Capture the cell that displays the provided text and extract its [X, Y] central coordinate. 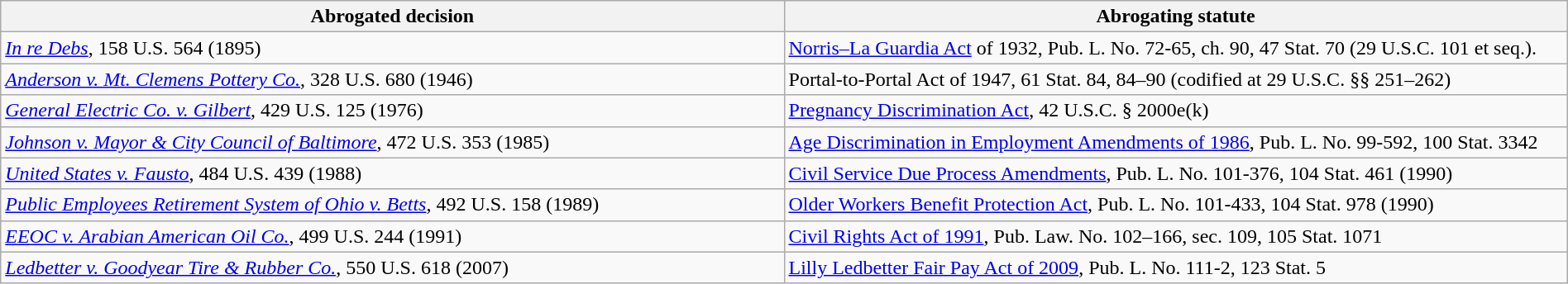
Lilly Ledbetter Fair Pay Act of 2009, Pub. L. No. 111-2, 123 Stat. 5 [1176, 267]
In re Debs, 158 U.S. 564 (1895) [392, 48]
Abrogating statute [1176, 17]
Ledbetter v. Goodyear Tire & Rubber Co., 550 U.S. 618 (2007) [392, 267]
Pregnancy Discrimination Act, 42 U.S.C. § 2000e(k) [1176, 111]
Civil Service Due Process Amendments, Pub. L. No. 101-376, 104 Stat. 461 (1990) [1176, 173]
Norris–La Guardia Act of 1932, Pub. L. No. 72-65, ch. 90, 47 Stat. 70 (29 U.S.C. 101 et seq.). [1176, 48]
Abrogated decision [392, 17]
General Electric Co. v. Gilbert, 429 U.S. 125 (1976) [392, 111]
Public Employees Retirement System of Ohio v. Betts, 492 U.S. 158 (1989) [392, 205]
Anderson v. Mt. Clemens Pottery Co., 328 U.S. 680 (1946) [392, 79]
EEOC v. Arabian American Oil Co., 499 U.S. 244 (1991) [392, 236]
Portal-to-Portal Act of 1947, 61 Stat. 84, 84–90 (codified at 29 U.S.C. §§ 251–262) [1176, 79]
Older Workers Benefit Protection Act, Pub. L. No. 101-433, 104 Stat. 978 (1990) [1176, 205]
United States v. Fausto, 484 U.S. 439 (1988) [392, 173]
Age Discrimination in Employment Amendments of 1986, Pub. L. No. 99-592, 100 Stat. 3342 [1176, 142]
Johnson v. Mayor & City Council of Baltimore, 472 U.S. 353 (1985) [392, 142]
Civil Rights Act of 1991, Pub. Law. No. 102–166, sec. 109, 105 Stat. 1071 [1176, 236]
